Capture the cell that displays the provided text and extract its (X, Y) central coordinate. 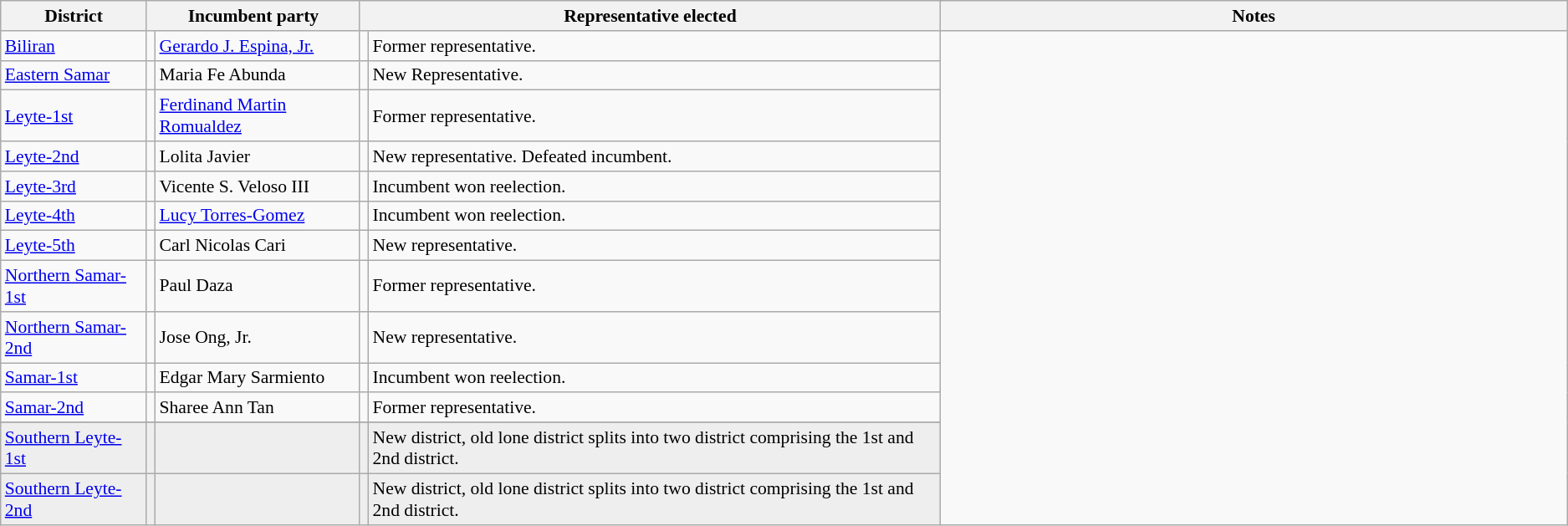
Representative elected (650, 16)
Sharee Ann Tan (258, 408)
Lucy Torres-Gomez (258, 216)
Paul Daza (258, 286)
Northern Samar-1st (74, 286)
Lolita Javier (258, 156)
Maria Fe Abunda (258, 75)
Samar-1st (74, 378)
Biliran (74, 46)
New representative. Defeated incumbent. (655, 156)
Incumbent party (253, 16)
Leyte-1st (74, 115)
Samar-2nd (74, 408)
Southern Leyte-2nd (74, 498)
Edgar Mary Sarmiento (258, 378)
Leyte-2nd (74, 156)
Ferdinand Martin Romualdez (258, 115)
New Representative. (655, 75)
Leyte-5th (74, 246)
Vicente S. Veloso III (258, 186)
Notes (1254, 16)
Carl Nicolas Cari (258, 246)
Leyte-4th (74, 216)
Gerardo J. Espina, Jr. (258, 46)
Leyte-3rd (74, 186)
Northern Samar-2nd (74, 338)
Jose Ong, Jr. (258, 338)
Eastern Samar (74, 75)
District (74, 16)
Southern Leyte-1st (74, 448)
